Identify which cell holds the provided text, then report its (X, Y) central coordinate. 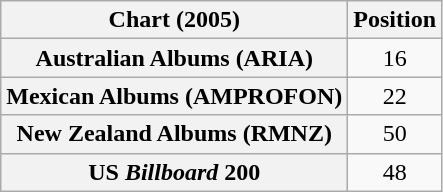
50 (395, 134)
Mexican Albums (AMPROFON) (174, 96)
New Zealand Albums (RMNZ) (174, 134)
22 (395, 96)
16 (395, 58)
48 (395, 172)
Australian Albums (ARIA) (174, 58)
Chart (2005) (174, 20)
Position (395, 20)
US Billboard 200 (174, 172)
